Output the (x, y) coordinate of the center of the cell containing the given text.  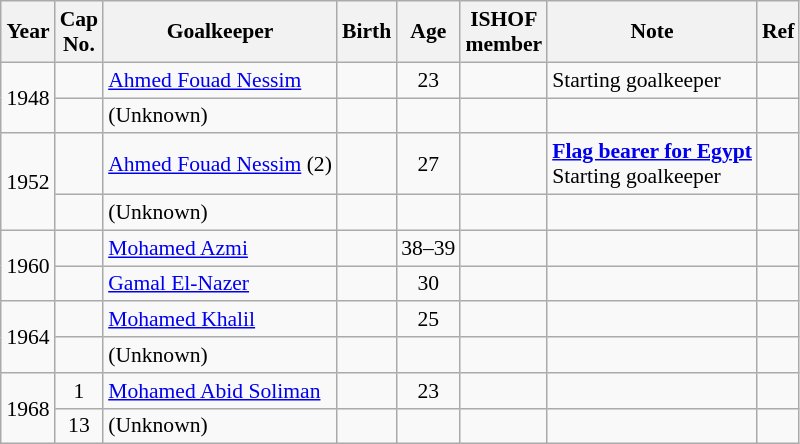
Gamal El-Nazer (220, 284)
1964 (28, 338)
Starting goalkeeper (652, 80)
Birth (366, 32)
Mohamed Khalil (220, 320)
Ref (778, 32)
Ahmed Fouad Nessim (220, 80)
Age (428, 32)
1952 (28, 182)
CapNo. (80, 32)
Year (28, 32)
1948 (28, 98)
13 (80, 426)
Ahmed Fouad Nessim (2) (220, 164)
Note (652, 32)
Flag bearer for EgyptStarting goalkeeper (652, 164)
Mohamed Abid Soliman (220, 391)
ISHOFmember (504, 32)
30 (428, 284)
1968 (28, 408)
1 (80, 391)
27 (428, 164)
Mohamed Azmi (220, 248)
25 (428, 320)
Goalkeeper (220, 32)
38–39 (428, 248)
1960 (28, 266)
